Output the (x, y) coordinate of the center of the cell containing the given text.  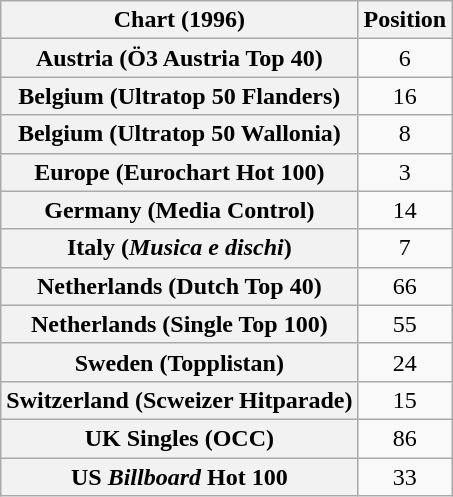
Belgium (Ultratop 50 Wallonia) (180, 134)
14 (405, 210)
3 (405, 172)
24 (405, 362)
Position (405, 20)
6 (405, 58)
Sweden (Topplistan) (180, 362)
US Billboard Hot 100 (180, 477)
Italy (Musica e dischi) (180, 248)
7 (405, 248)
Chart (1996) (180, 20)
55 (405, 324)
UK Singles (OCC) (180, 438)
Europe (Eurochart Hot 100) (180, 172)
15 (405, 400)
8 (405, 134)
66 (405, 286)
Belgium (Ultratop 50 Flanders) (180, 96)
Germany (Media Control) (180, 210)
Austria (Ö3 Austria Top 40) (180, 58)
Netherlands (Single Top 100) (180, 324)
16 (405, 96)
33 (405, 477)
Netherlands (Dutch Top 40) (180, 286)
Switzerland (Scweizer Hitparade) (180, 400)
86 (405, 438)
